Determine the [X, Y] coordinate at the center of the cell enclosing the given text.  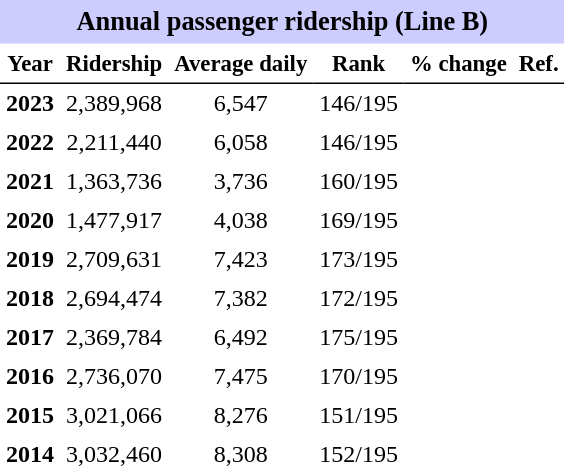
Rank [358, 64]
2,389,968 [114, 104]
6,058 [240, 142]
7,423 [240, 260]
7,475 [240, 376]
% change [458, 64]
Year [30, 64]
4,038 [240, 220]
2,694,474 [114, 298]
6,492 [240, 338]
151/195 [358, 416]
2016 [30, 376]
Ridership [114, 64]
2021 [30, 182]
170/195 [358, 376]
172/195 [358, 298]
1,363,736 [114, 182]
2023 [30, 104]
2017 [30, 338]
2019 [30, 260]
Average daily [240, 64]
169/195 [358, 220]
1,477,917 [114, 220]
3,736 [240, 182]
6,547 [240, 104]
2020 [30, 220]
2,736,070 [114, 376]
2015 [30, 416]
160/195 [358, 182]
175/195 [358, 338]
3,021,066 [114, 416]
2,709,631 [114, 260]
2018 [30, 298]
7,382 [240, 298]
2,369,784 [114, 338]
2,211,440 [114, 142]
2022 [30, 142]
8,276 [240, 416]
173/195 [358, 260]
